Extract the (x, y) coordinate from the center of the cell holding the provided text.  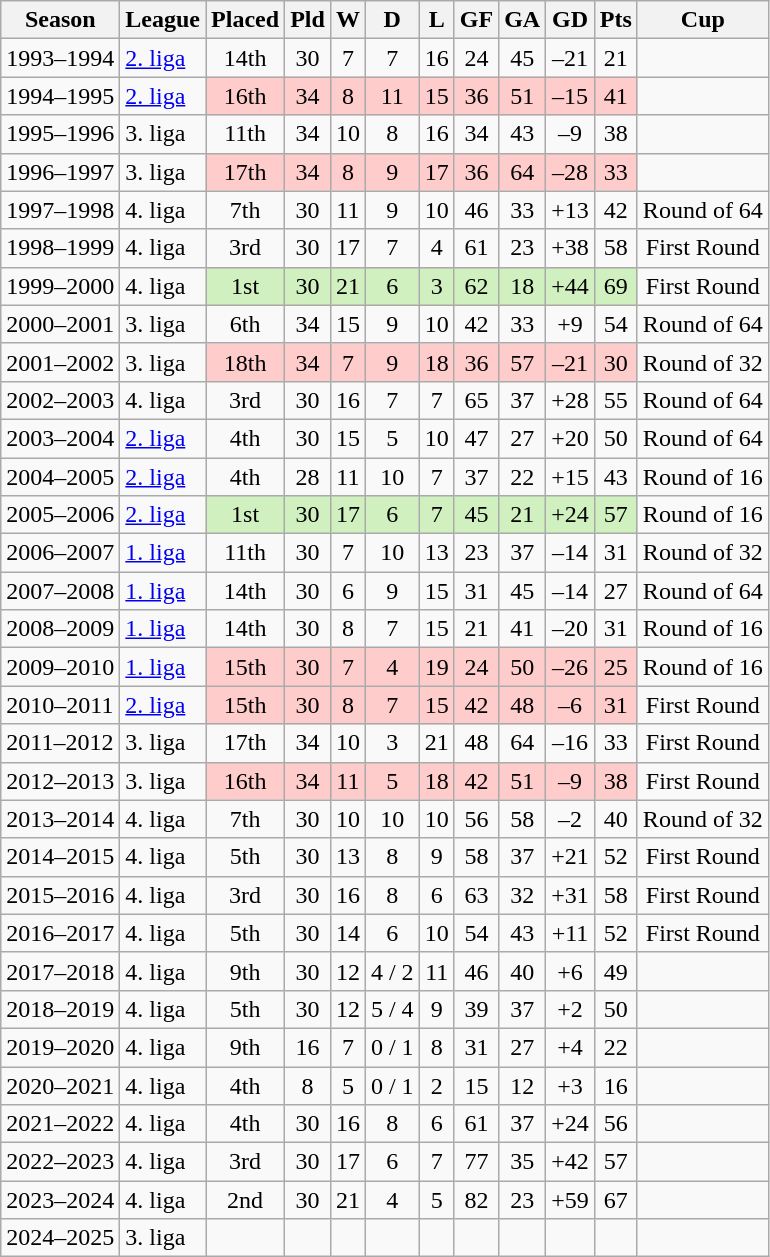
1997–1998 (60, 210)
55 (616, 400)
+6 (570, 971)
GF (476, 20)
2019–2020 (60, 1047)
2016–2017 (60, 933)
2001–2002 (60, 362)
69 (616, 286)
2015–2016 (60, 895)
1993–1994 (60, 58)
2 (436, 1085)
+2 (570, 1009)
32 (522, 895)
–20 (570, 629)
25 (616, 667)
+4 (570, 1047)
+42 (570, 1162)
2nd (246, 1200)
2023–2024 (60, 1200)
+28 (570, 400)
+11 (570, 933)
Placed (246, 20)
1996–1997 (60, 172)
2018–2019 (60, 1009)
2009–2010 (60, 667)
2022–2023 (60, 1162)
1994–1995 (60, 96)
2024–2025 (60, 1238)
2012–2013 (60, 781)
2008–2009 (60, 629)
–15 (570, 96)
D (392, 20)
67 (616, 1200)
2013–2014 (60, 819)
League (163, 20)
–28 (570, 172)
+13 (570, 210)
+15 (570, 477)
–6 (570, 705)
+44 (570, 286)
63 (476, 895)
Season (60, 20)
77 (476, 1162)
2014–2015 (60, 857)
4 / 2 (392, 971)
Pld (308, 20)
5 / 4 (392, 1009)
49 (616, 971)
+9 (570, 324)
–2 (570, 819)
2011–2012 (60, 743)
–26 (570, 667)
+38 (570, 248)
1999–2000 (60, 286)
2002–2003 (60, 400)
2003–2004 (60, 438)
GA (522, 20)
62 (476, 286)
Pts (616, 20)
+20 (570, 438)
L (436, 20)
1998–1999 (60, 248)
2007–2008 (60, 591)
GD (570, 20)
82 (476, 1200)
+31 (570, 895)
47 (476, 438)
–16 (570, 743)
Cup (702, 20)
28 (308, 477)
+59 (570, 1200)
W (348, 20)
19 (436, 667)
2020–2021 (60, 1085)
+3 (570, 1085)
35 (522, 1162)
2000–2001 (60, 324)
2005–2006 (60, 515)
14 (348, 933)
18th (246, 362)
2010–2011 (60, 705)
2021–2022 (60, 1124)
2006–2007 (60, 553)
6th (246, 324)
1995–1996 (60, 134)
2004–2005 (60, 477)
2017–2018 (60, 971)
65 (476, 400)
+21 (570, 857)
39 (476, 1009)
